Output the [x, y] coordinate of the center of the cell containing the given text.  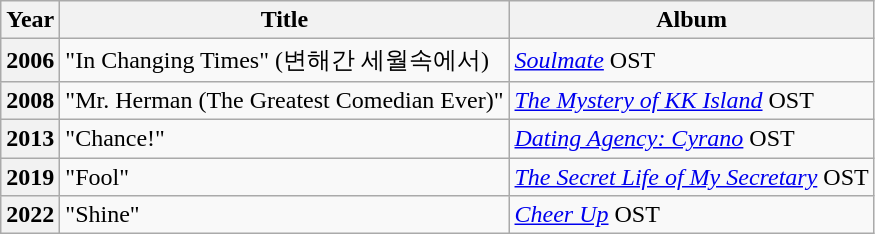
2013 [30, 138]
"Fool" [284, 177]
The Secret Life of My Secretary OST [692, 177]
Cheer Up OST [692, 215]
2006 [30, 60]
"Chance!" [284, 138]
Album [692, 20]
"Mr. Herman (The Greatest Comedian Ever)" [284, 100]
Dating Agency: Cyrano OST [692, 138]
2008 [30, 100]
"Shine" [284, 215]
Title [284, 20]
Year [30, 20]
The Mystery of KK Island OST [692, 100]
2019 [30, 177]
2022 [30, 215]
"In Changing Times" (변해간 세월속에서) [284, 60]
Soulmate OST [692, 60]
